Identify which cell holds the provided text, then report its [x, y] central coordinate. 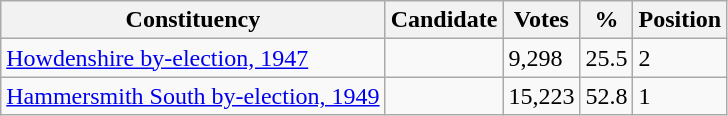
15,223 [542, 96]
1 [680, 96]
% [606, 20]
Howdenshire by-election, 1947 [193, 58]
2 [680, 58]
25.5 [606, 58]
Votes [542, 20]
52.8 [606, 96]
Constituency [193, 20]
Position [680, 20]
Hammersmith South by-election, 1949 [193, 96]
9,298 [542, 58]
Candidate [444, 20]
